Identify which cell holds the provided text, then report its (x, y) central coordinate. 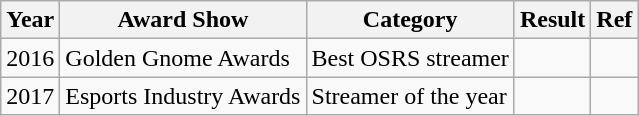
Ref (614, 20)
2017 (30, 96)
Golden Gnome Awards (183, 58)
Year (30, 20)
Award Show (183, 20)
Streamer of the year (410, 96)
Result (552, 20)
Esports Industry Awards (183, 96)
2016 (30, 58)
Best OSRS streamer (410, 58)
Category (410, 20)
